Pinpoint the cell where the given text exists, returning its [x, y] midpoint coordinate. 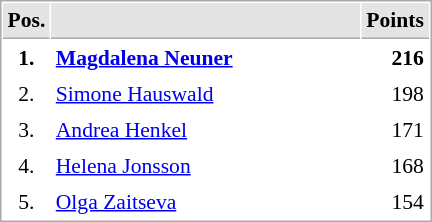
216 [396, 57]
5. [26, 201]
Andrea Henkel [206, 129]
Simone Hauswald [206, 93]
Points [396, 21]
168 [396, 165]
3. [26, 129]
Magdalena Neuner [206, 57]
198 [396, 93]
Helena Jonsson [206, 165]
Olga Zaitseva [206, 201]
4. [26, 165]
2. [26, 93]
1. [26, 57]
Pos. [26, 21]
154 [396, 201]
171 [396, 129]
